Provide the [x, y] coordinate of the cell's center where the given text is located.  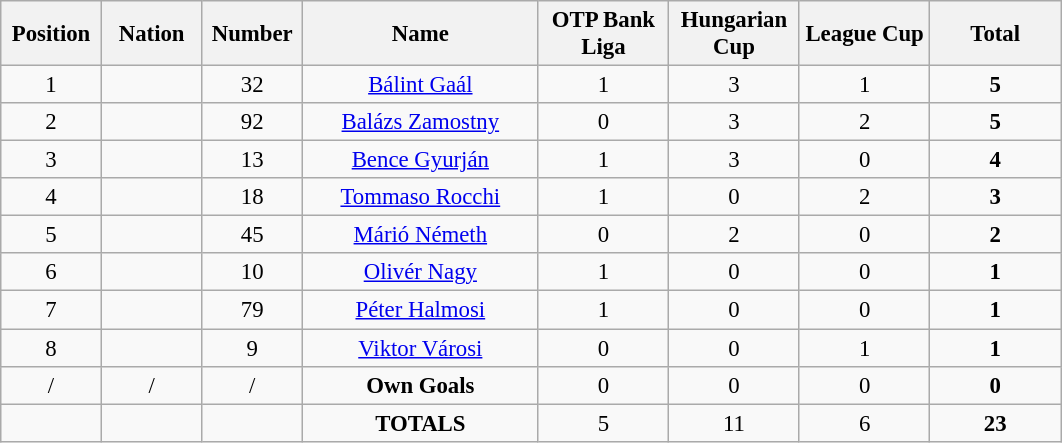
45 [252, 235]
Name [421, 34]
9 [252, 348]
Number [252, 34]
92 [252, 122]
Total [996, 34]
23 [996, 423]
11 [734, 423]
13 [252, 160]
Position [52, 34]
Bálint Gaál [421, 85]
Péter Halmosi [421, 310]
OTP Bank Liga [604, 34]
Hungarian Cup [734, 34]
79 [252, 310]
Tommaso Rocchi [421, 197]
Nation [152, 34]
32 [252, 85]
8 [52, 348]
Olivér Nagy [421, 273]
7 [52, 310]
Bence Gyurján [421, 160]
Viktor Városi [421, 348]
Own Goals [421, 385]
Balázs Zamostny [421, 122]
Márió Németh [421, 235]
TOTALS [421, 423]
18 [252, 197]
League Cup [864, 34]
10 [252, 273]
